Provide the [X, Y] coordinate of the cell's center where the given text is located.  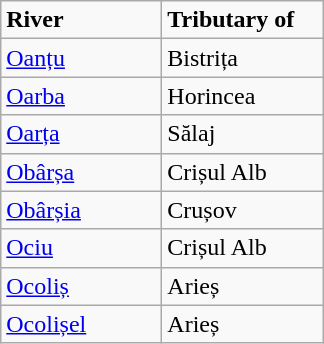
Tributary of [242, 20]
Ocoliș [82, 286]
Oanțu [82, 58]
Oarța [82, 134]
River [82, 20]
Crușov [242, 210]
Ociu [82, 248]
Obârșia [82, 210]
Oarba [82, 96]
Ocolișel [82, 324]
Horincea [242, 96]
Obârșa [82, 172]
Sălaj [242, 134]
Bistrița [242, 58]
